Scan for the cell matching the given text and deliver its [x, y] coordinate at center. 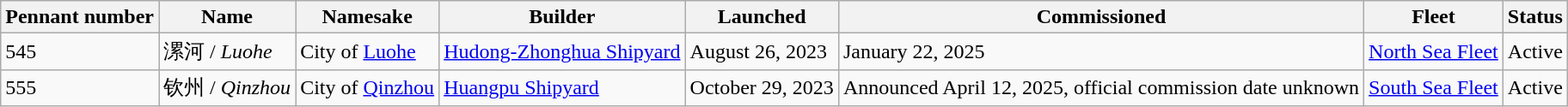
Hudong-Zhonghua Shipyard [562, 51]
Announced April 12, 2025, official commission date unknown [1100, 87]
Huangpu Shipyard [562, 87]
City of Qinzhou [368, 87]
Fleet [1434, 17]
Builder [562, 17]
Commissioned [1100, 17]
January 22, 2025 [1100, 51]
City of Luohe [368, 51]
Name [227, 17]
555 [80, 87]
Pennant number [80, 17]
South Sea Fleet [1434, 87]
Status [1535, 17]
October 29, 2023 [762, 87]
North Sea Fleet [1434, 51]
钦州 / Qinzhou [227, 87]
545 [80, 51]
August 26, 2023 [762, 51]
漯河 / Luohe [227, 51]
Launched [762, 17]
Namesake [368, 17]
